Locate the cell with the specified text and output its (x, y) center coordinate. 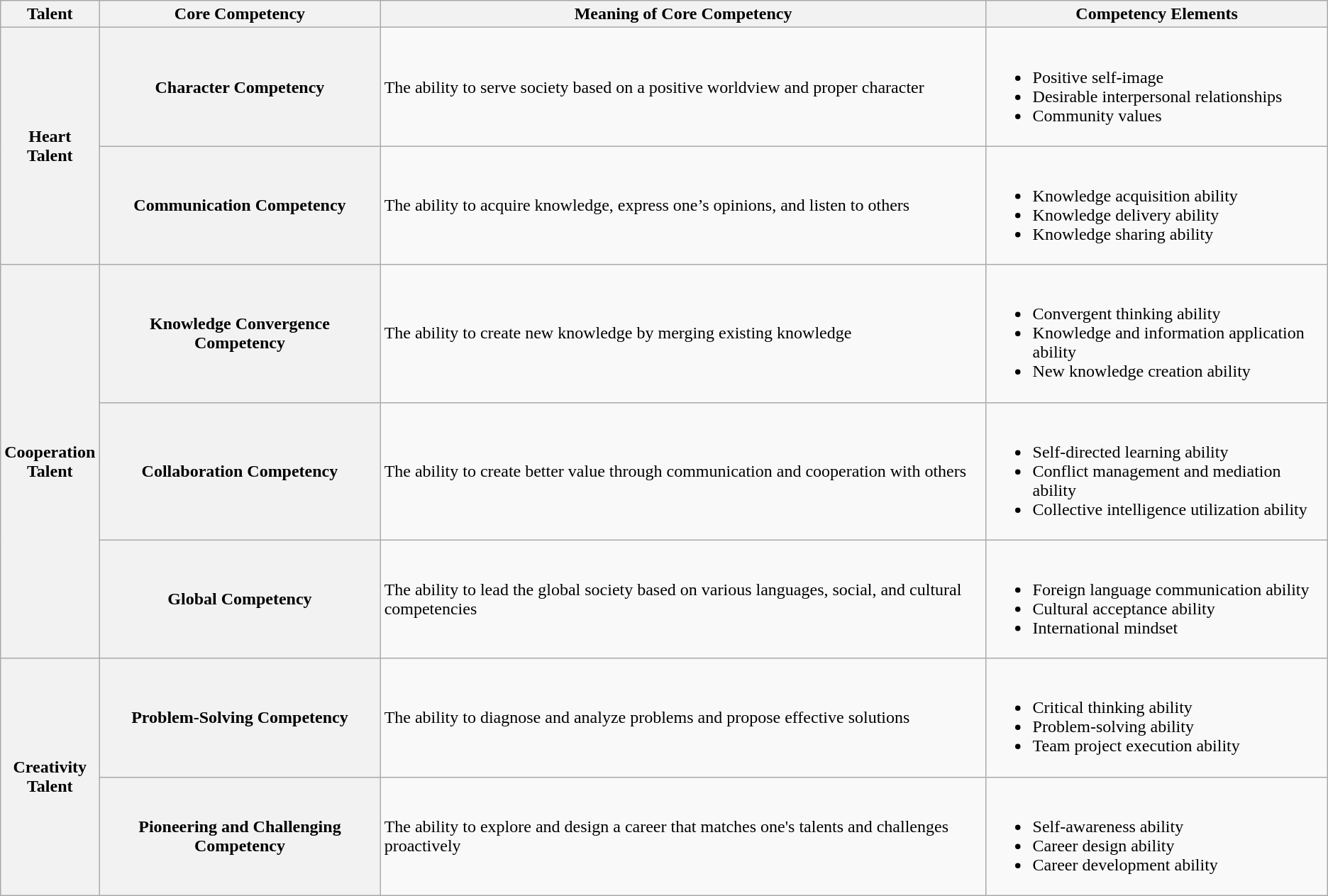
Core Competency (240, 14)
Knowledge acquisition abilityKnowledge delivery abilityKnowledge sharing ability (1156, 206)
Competency Elements (1156, 14)
Positive self-imageDesirable interpersonal relationshipsCommunity values (1156, 87)
Problem-Solving Competency (240, 718)
The ability to create better value through communication and cooperation with others (683, 471)
The ability to serve society based on a positive worldview and proper character (683, 87)
Critical thinking abilityProblem-solving abilityTeam project execution ability (1156, 718)
The ability to lead the global society based on various languages, social, and cultural competencies (683, 599)
Collaboration Competency (240, 471)
Foreign language communication abilityCultural acceptance abilityInternational mindset (1156, 599)
HeartTalent (50, 146)
The ability to acquire knowledge, express one’s opinions, and listen to others (683, 206)
Self-awareness abilityCareer design abilityCareer development ability (1156, 836)
Convergent thinking abilityKnowledge and information application abilityNew knowledge creation ability (1156, 333)
Pioneering and Challenging Competency (240, 836)
Communication Competency (240, 206)
The ability to create new knowledge by merging existing knowledge (683, 333)
Knowledge Convergence Competency (240, 333)
CreativityTalent (50, 777)
CooperationTalent (50, 461)
Global Competency (240, 599)
Talent (50, 14)
The ability to diagnose and analyze problems and propose effective solutions (683, 718)
The ability to explore and design a career that matches one's talents and challenges proactively (683, 836)
Character Competency (240, 87)
Meaning of Core Competency (683, 14)
Self-directed learning abilityConflict management and mediation abilityCollective intelligence utilization ability (1156, 471)
